Return (x, y) of the center of cell containing provided text 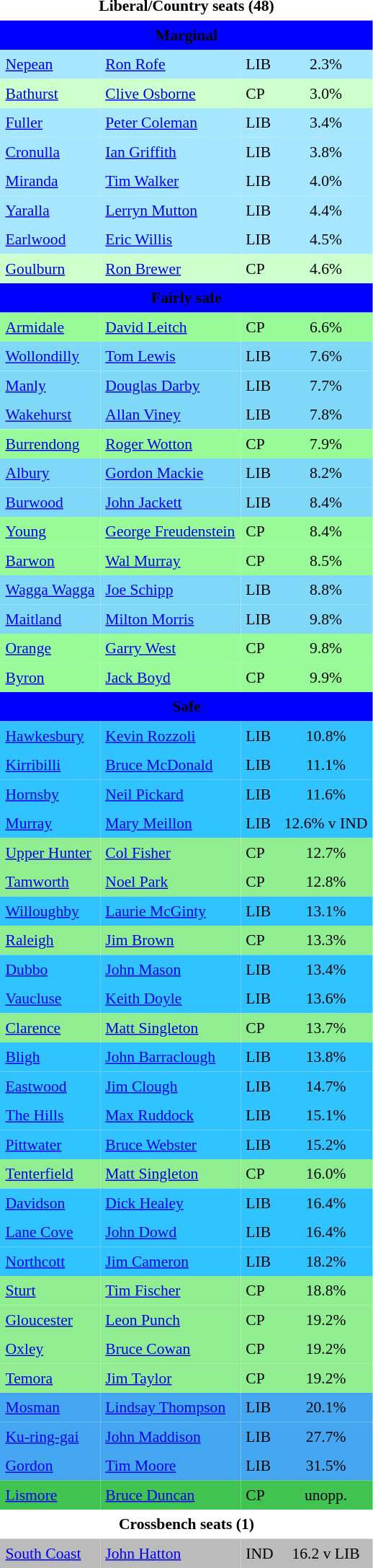
Garry West (170, 648)
George Freudenstein (170, 531)
3.8% (325, 151)
John Mason (170, 969)
Burrendong (50, 443)
Jim Clough (170, 1086)
Goulburn (50, 268)
Barwon (50, 560)
Mary Meillon (170, 823)
15.2% (325, 1144)
13.6% (325, 998)
Albury (50, 473)
Bathurst (50, 93)
Noel Park (170, 882)
18.8% (325, 1290)
Hornsby (50, 794)
John Maddison (170, 1436)
Jack Boyd (170, 677)
Eastwood (50, 1086)
8.5% (325, 560)
Bruce Webster (170, 1144)
Wal Murray (170, 560)
Keith Doyle (170, 998)
16.2 v LIB (325, 1553)
18.2% (325, 1261)
15.1% (325, 1115)
Wakehurst (50, 415)
John Barraclough (170, 1057)
Dubbo (50, 969)
Crossbench seats (1) (186, 1524)
Armidale (50, 327)
Bligh (50, 1057)
Sturt (50, 1290)
Eric Willis (170, 239)
Tim Walker (170, 181)
Jim Cameron (170, 1261)
Gordon Mackie (170, 473)
Bruce Cowan (170, 1349)
Tom Lewis (170, 356)
Peter Coleman (170, 123)
13.4% (325, 969)
Ron Rofe (170, 64)
Northcott (50, 1261)
4.6% (325, 268)
Mosman (50, 1407)
12.6% v IND (325, 823)
13.1% (325, 911)
Wollondilly (50, 356)
Burwood (50, 502)
Willoughby (50, 911)
4.4% (325, 210)
David Leitch (170, 327)
Gloucester (50, 1319)
31.5% (325, 1466)
7.8% (325, 415)
Laurie McGinty (170, 911)
The Hills (50, 1115)
Jim Taylor (170, 1378)
10.8% (325, 735)
4.5% (325, 239)
8.8% (325, 590)
7.7% (325, 385)
Douglas Darby (170, 385)
Cronulla (50, 151)
14.7% (325, 1086)
unopp. (325, 1494)
South Coast (50, 1553)
Col Fisher (170, 852)
Pittwater (50, 1144)
11.1% (325, 765)
Davidson (50, 1202)
Tim Fischer (170, 1290)
Tenterfield (50, 1174)
Lindsay Thompson (170, 1407)
Max Ruddock (170, 1115)
Milton Morris (170, 619)
Safe (186, 707)
9.9% (325, 677)
Roger Wotton (170, 443)
Kevin Rozzoli (170, 735)
Lane Cove (50, 1232)
11.6% (325, 794)
Clive Osborne (170, 93)
Joe Schipp (170, 590)
Bruce Duncan (170, 1494)
Tamworth (50, 882)
Bruce McDonald (170, 765)
Ku-ring-gai (50, 1436)
Jim Brown (170, 940)
Oxley (50, 1349)
13.7% (325, 1027)
12.8% (325, 882)
Lerryn Mutton (170, 210)
Leon Punch (170, 1319)
Clarence (50, 1027)
13.3% (325, 940)
8.2% (325, 473)
Ron Brewer (170, 268)
6.6% (325, 327)
3.4% (325, 123)
Ian Griffith (170, 151)
12.7% (325, 852)
16.0% (325, 1174)
Lismore (50, 1494)
Manly (50, 385)
John Hatton (170, 1553)
4.0% (325, 181)
Vaucluse (50, 998)
Tim Moore (170, 1466)
John Dowd (170, 1232)
27.7% (325, 1436)
Raleigh (50, 940)
Earlwood (50, 239)
Young (50, 531)
Kirribilli (50, 765)
Dick Healey (170, 1202)
20.1% (325, 1407)
Gordon (50, 1466)
Miranda (50, 181)
Wagga Wagga (50, 590)
Temora (50, 1378)
Nepean (50, 64)
Maitland (50, 619)
Yaralla (50, 210)
John Jackett (170, 502)
IND (259, 1553)
Murray (50, 823)
13.8% (325, 1057)
7.9% (325, 443)
Byron (50, 677)
Fuller (50, 123)
Allan Viney (170, 415)
7.6% (325, 356)
Upper Hunter (50, 852)
2.3% (325, 64)
Fairly safe (186, 298)
Neil Pickard (170, 794)
Hawkesbury (50, 735)
Orange (50, 648)
3.0% (325, 93)
Marginal (186, 35)
